Search for the cell housing the specified text and yield its [X, Y] center coordinate. 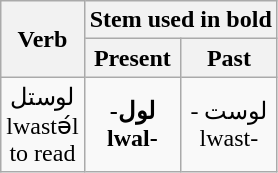
Verb [42, 39]
Past [230, 58]
Present [132, 58]
‑ لوستlwast- [230, 124]
-لول lwal- [132, 124]
لوستل lwastә́lto read [42, 124]
Stem used in bold [180, 20]
